Return (X, Y) of the center of cell containing provided text 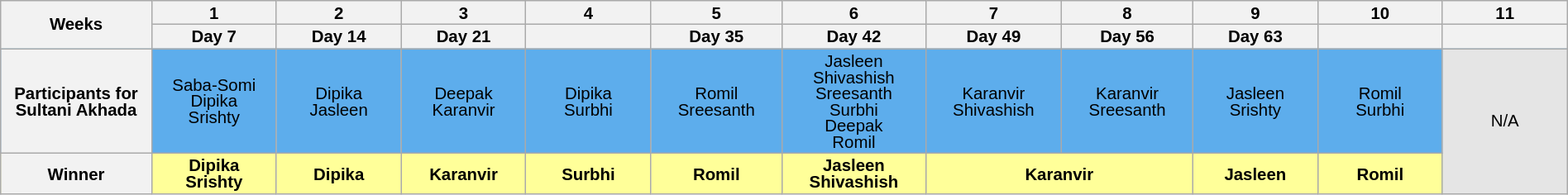
7 (993, 12)
Dipika (339, 174)
Jasleen (1255, 174)
KaranvirSreesanth (1128, 101)
Winner (76, 174)
JasleenShivashish (854, 174)
Day 21 (463, 36)
Weeks (76, 24)
KaranvirShivashish (993, 101)
Day 49 (993, 36)
Day 35 (716, 36)
Saba-SomiDipikaSrishty (213, 101)
JasleenSrishty (1255, 101)
Day 7 (213, 36)
9 (1255, 12)
DeepakKaranvir (463, 101)
6 (854, 12)
DipikaSrishty (213, 174)
3 (463, 12)
RomilSurbhi (1379, 101)
Surbhi (589, 174)
Day 63 (1255, 36)
11 (1505, 12)
1 (213, 12)
8 (1128, 12)
5 (716, 12)
Day 42 (854, 36)
4 (589, 12)
Day 56 (1128, 36)
DipikaSurbhi (589, 101)
10 (1379, 12)
JasleenShivashishSreesanthSurbhiDeepakRomil (854, 101)
N/A (1505, 121)
DipikaJasleen (339, 101)
RomilSreesanth (716, 101)
2 (339, 12)
Participants for Sultani Akhada (76, 101)
Day 14 (339, 36)
